Detect which cell encompasses the target text, then output its [x, y] center coordinate. 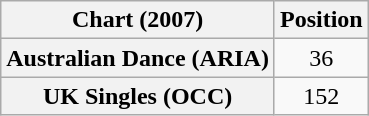
Chart (2007) [138, 20]
UK Singles (OCC) [138, 96]
152 [321, 96]
Position [321, 20]
36 [321, 58]
Australian Dance (ARIA) [138, 58]
